Return the [X, Y] coordinate for the center point of the cell that contains the specified text.  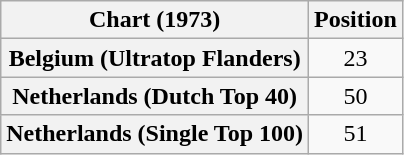
Netherlands (Single Top 100) [155, 134]
Chart (1973) [155, 20]
Netherlands (Dutch Top 40) [155, 96]
50 [356, 96]
23 [356, 58]
Belgium (Ultratop Flanders) [155, 58]
Position [356, 20]
51 [356, 134]
